Search for the cell housing the specified text and yield its [X, Y] center coordinate. 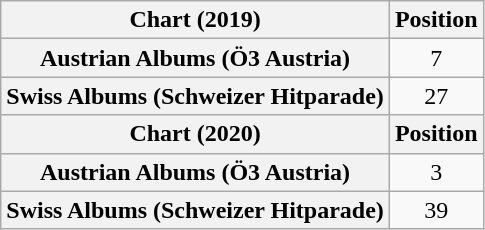
39 [436, 210]
Chart (2019) [196, 20]
7 [436, 58]
3 [436, 172]
27 [436, 96]
Chart (2020) [196, 134]
